Provide the (X, Y) coordinate of the cell's center where the given text is located.  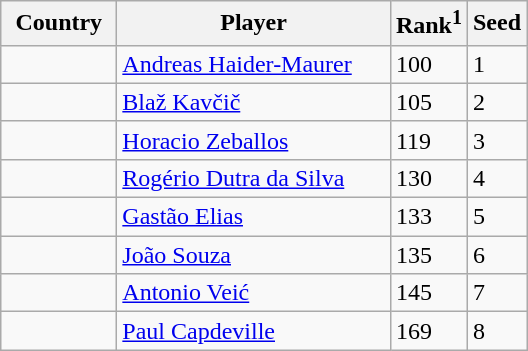
Rogério Dutra da Silva (254, 178)
119 (428, 140)
Rank1 (428, 24)
100 (428, 64)
2 (496, 102)
Paul Capdeville (254, 331)
Blaž Kavčič (254, 102)
169 (428, 331)
130 (428, 178)
Antonio Veić (254, 293)
133 (428, 217)
5 (496, 217)
105 (428, 102)
145 (428, 293)
Player (254, 24)
Seed (496, 24)
João Souza (254, 255)
135 (428, 255)
8 (496, 331)
Andreas Haider-Maurer (254, 64)
6 (496, 255)
Country (59, 24)
4 (496, 178)
1 (496, 64)
7 (496, 293)
Gastão Elias (254, 217)
Horacio Zeballos (254, 140)
3 (496, 140)
